Pinpoint the cell where the given text exists, returning its [x, y] midpoint coordinate. 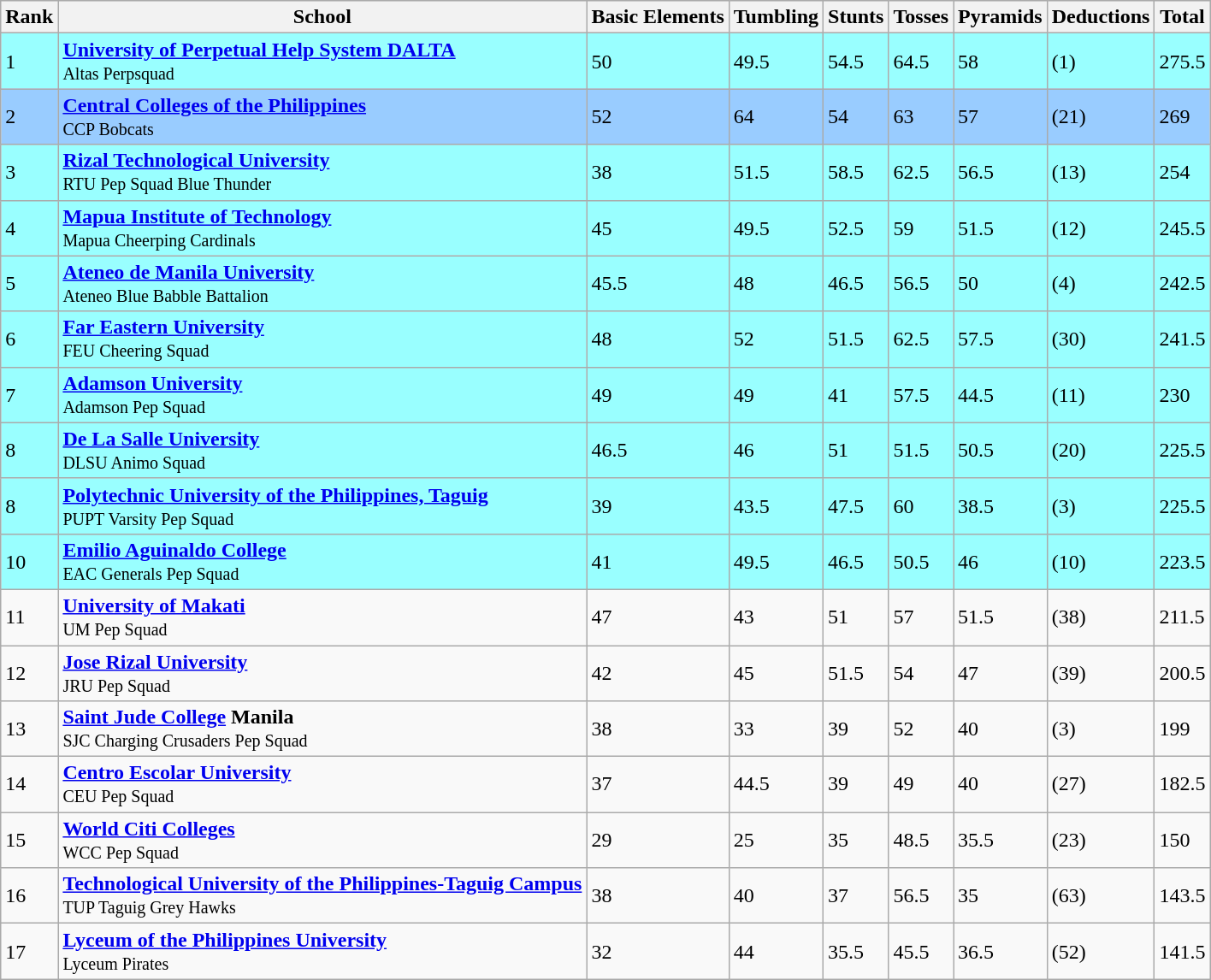
15 [29, 840]
36.5 [1000, 951]
Polytechnic University of the Philippines, Taguig PUPT Varsity Pep Squad [322, 506]
230 [1182, 395]
University of Perpetual Help System DALTA Altas Perpsquad [322, 62]
(23) [1101, 840]
10 [29, 561]
Adamson University Adamson Pep Squad [322, 395]
54.5 [856, 62]
(21) [1101, 116]
Rizal Technological University RTU Pep Squad Blue Thunder [322, 173]
223.5 [1182, 561]
Jose Rizal University JRU Pep Squad [322, 672]
64.5 [921, 62]
(12) [1101, 227]
7 [29, 395]
241.5 [1182, 339]
12 [29, 672]
150 [1182, 840]
211.5 [1182, 617]
25 [776, 840]
(20) [1101, 450]
52.5 [856, 227]
Total [1182, 17]
3 [29, 173]
11 [29, 617]
World Citi Colleges WCC Pep Squad [322, 840]
38.5 [1000, 506]
275.5 [1182, 62]
(39) [1101, 672]
Lyceum of the Philippines University Lyceum Pirates [322, 951]
269 [1182, 116]
Basic Elements [658, 17]
(30) [1101, 339]
43.5 [776, 506]
44 [776, 951]
(11) [1101, 395]
1 [29, 62]
University of Makati UM Pep Squad [322, 617]
6 [29, 339]
School [322, 17]
43 [776, 617]
242.5 [1182, 284]
(63) [1101, 896]
33 [776, 729]
64 [776, 116]
60 [921, 506]
200.5 [1182, 672]
Pyramids [1000, 17]
42 [658, 672]
Mapua Institute of Technology Mapua Cheerping Cardinals [322, 227]
Saint Jude College Manila SJC Charging Crusaders Pep Squad [322, 729]
Rank [29, 17]
Ateneo de Manila University Ateneo Blue Babble Battalion [322, 284]
5 [29, 284]
141.5 [1182, 951]
(52) [1101, 951]
(10) [1101, 561]
17 [29, 951]
63 [921, 116]
2 [29, 116]
143.5 [1182, 896]
(27) [1101, 785]
4 [29, 227]
182.5 [1182, 785]
Deductions [1101, 17]
Far Eastern University FEU Cheering Squad [322, 339]
29 [658, 840]
58 [1000, 62]
13 [29, 729]
(1) [1101, 62]
254 [1182, 173]
58.5 [856, 173]
Central Colleges of the Philippines CCP Bobcats [322, 116]
32 [658, 951]
(38) [1101, 617]
Tumbling [776, 17]
Technological University of the Philippines-Taguig Campus TUP Taguig Grey Hawks [322, 896]
Emilio Aguinaldo College EAC Generals Pep Squad [322, 561]
Centro Escolar University CEU Pep Squad [322, 785]
199 [1182, 729]
(4) [1101, 284]
Stunts [856, 17]
Tosses [921, 17]
59 [921, 227]
47.5 [856, 506]
16 [29, 896]
(13) [1101, 173]
245.5 [1182, 227]
48.5 [921, 840]
De La Salle University DLSU Animo Squad [322, 450]
14 [29, 785]
